Provide the (x, y) coordinate of the cell's center where the given text is located.  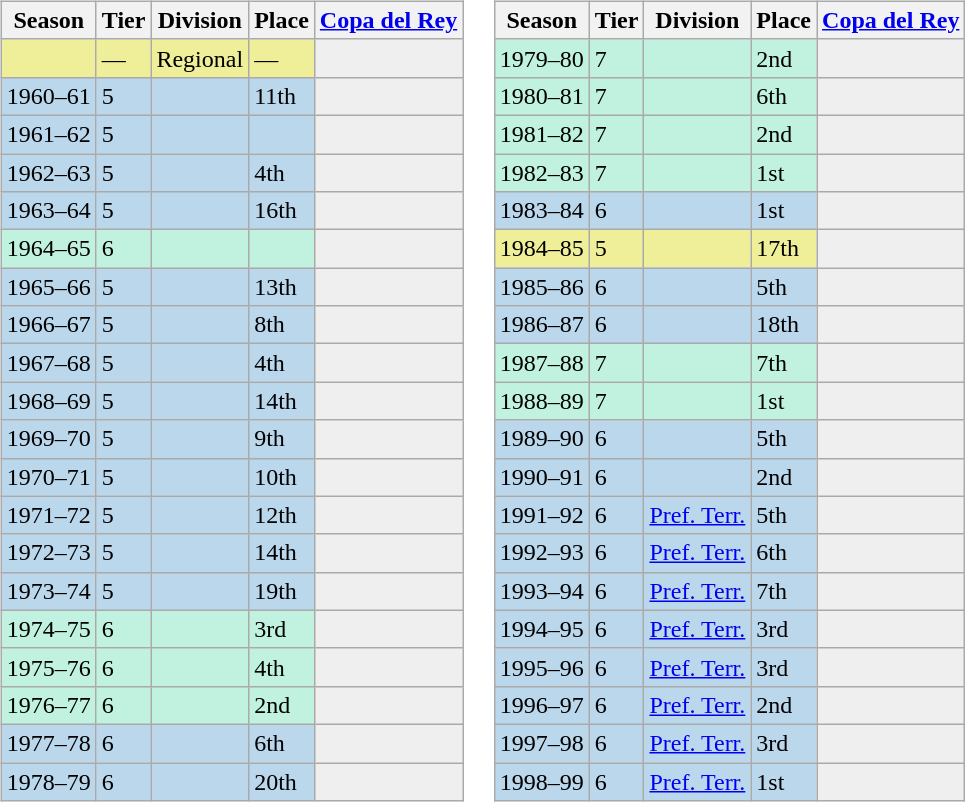
1964–65 (48, 249)
1986–87 (542, 325)
9th (282, 439)
1984–85 (542, 249)
1965–66 (48, 287)
1976–77 (48, 705)
1975–76 (48, 667)
13th (282, 287)
1998–99 (542, 781)
1968–69 (48, 401)
17th (784, 249)
1977–78 (48, 743)
1971–72 (48, 515)
8th (282, 325)
1983–84 (542, 211)
18th (784, 325)
1981–82 (542, 134)
1963–64 (48, 211)
1987–88 (542, 363)
1978–79 (48, 781)
Regional (200, 58)
1993–94 (542, 591)
12th (282, 515)
1995–96 (542, 667)
1962–63 (48, 173)
1996–97 (542, 705)
1966–67 (48, 325)
1982–83 (542, 173)
1991–92 (542, 515)
1988–89 (542, 401)
1972–73 (48, 553)
1969–70 (48, 439)
1970–71 (48, 477)
1985–86 (542, 287)
1994–95 (542, 629)
1960–61 (48, 96)
11th (282, 96)
1974–75 (48, 629)
1967–68 (48, 363)
10th (282, 477)
1980–81 (542, 96)
16th (282, 211)
1973–74 (48, 591)
19th (282, 591)
1979–80 (542, 58)
1961–62 (48, 134)
1992–93 (542, 553)
1997–98 (542, 743)
1989–90 (542, 439)
20th (282, 781)
1990–91 (542, 477)
